Detect which cell encompasses the target text, then output its (X, Y) center coordinate. 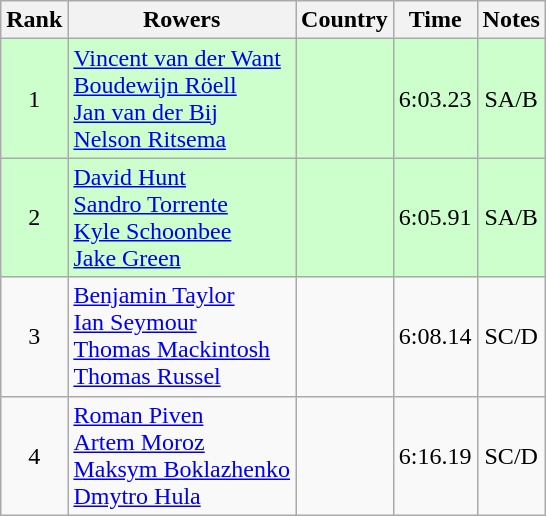
David HuntSandro TorrenteKyle SchoonbeeJake Green (182, 218)
Time (435, 20)
4 (34, 456)
Country (345, 20)
1 (34, 98)
6:03.23 (435, 98)
6:05.91 (435, 218)
Rowers (182, 20)
Benjamin TaylorIan SeymourThomas MackintoshThomas Russel (182, 336)
Rank (34, 20)
Vincent van der WantBoudewijn RöellJan van der BijNelson Ritsema (182, 98)
6:16.19 (435, 456)
Roman PivenArtem MorozMaksym BoklazhenkoDmytro Hula (182, 456)
Notes (511, 20)
3 (34, 336)
2 (34, 218)
6:08.14 (435, 336)
